Locate the cell with the specified text and output its (x, y) center coordinate. 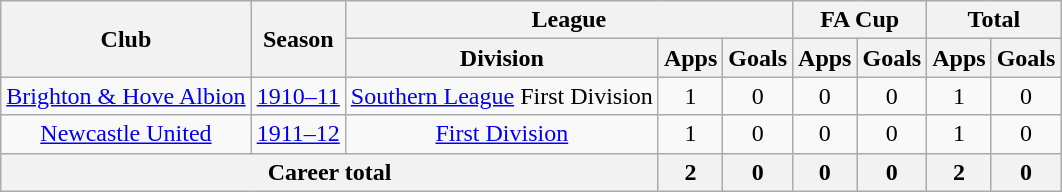
Newcastle United (126, 134)
1910–11 (298, 96)
Brighton & Hove Albion (126, 96)
League (568, 20)
Division (502, 58)
Club (126, 39)
First Division (502, 134)
Total (994, 20)
Career total (330, 172)
1911–12 (298, 134)
Southern League First Division (502, 96)
FA Cup (860, 20)
Season (298, 39)
